Search for the cell housing the specified text and yield its (X, Y) center coordinate. 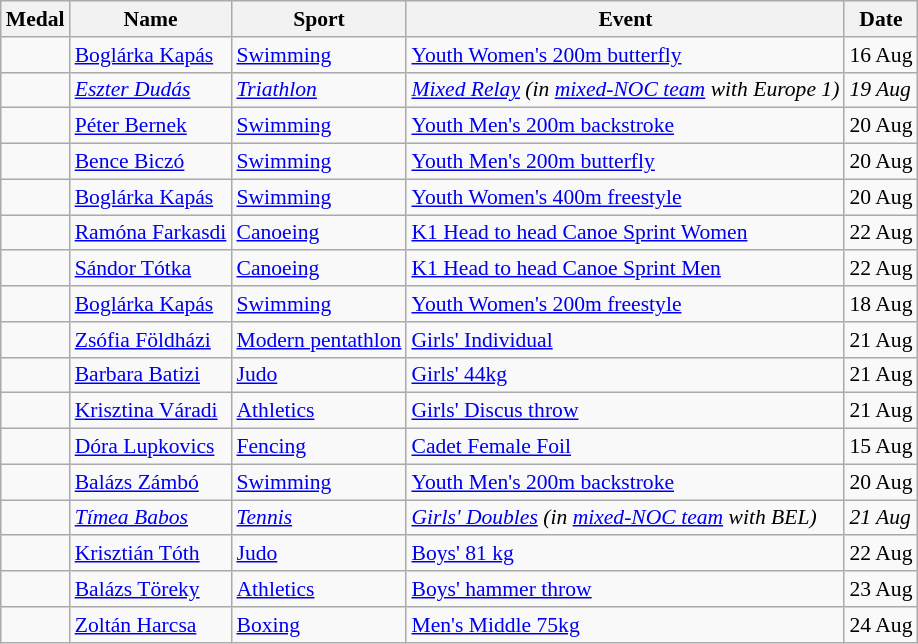
16 Aug (880, 55)
Balázs Töreky (151, 589)
Name (151, 19)
Sport (318, 19)
K1 Head to head Canoe Sprint Women (625, 233)
Zoltán Harcsa (151, 625)
Youth Women's 400m freestyle (625, 197)
18 Aug (880, 304)
Tímea Babos (151, 518)
Date (880, 19)
Cadet Female Foil (625, 447)
Girls' Discus throw (625, 411)
Krisztina Váradi (151, 411)
Triathlon (318, 90)
Balázs Zámbó (151, 482)
Tennis (318, 518)
Boxing (318, 625)
Event (625, 19)
15 Aug (880, 447)
Bence Biczó (151, 162)
Zsófia Földházi (151, 340)
Girls' Individual (625, 340)
Youth Women's 200m butterfly (625, 55)
Krisztián Tóth (151, 554)
Mixed Relay (in mixed-NOC team with Europe 1) (625, 90)
Fencing (318, 447)
Barbara Batizi (151, 375)
Men's Middle 75kg (625, 625)
Péter Bernek (151, 126)
19 Aug (880, 90)
Girls' 44kg (625, 375)
Girls' Doubles (in mixed-NOC team with BEL) (625, 518)
Eszter Dudás (151, 90)
Modern pentathlon (318, 340)
Boys' hammer throw (625, 589)
Boys' 81 kg (625, 554)
K1 Head to head Canoe Sprint Men (625, 269)
Dóra Lupkovics (151, 447)
Sándor Tótka (151, 269)
24 Aug (880, 625)
Youth Women's 200m freestyle (625, 304)
Youth Men's 200m butterfly (625, 162)
Medal (36, 19)
Ramóna Farkasdi (151, 233)
23 Aug (880, 589)
